Provide the (x, y) coordinate of the cell's center where the given text is located.  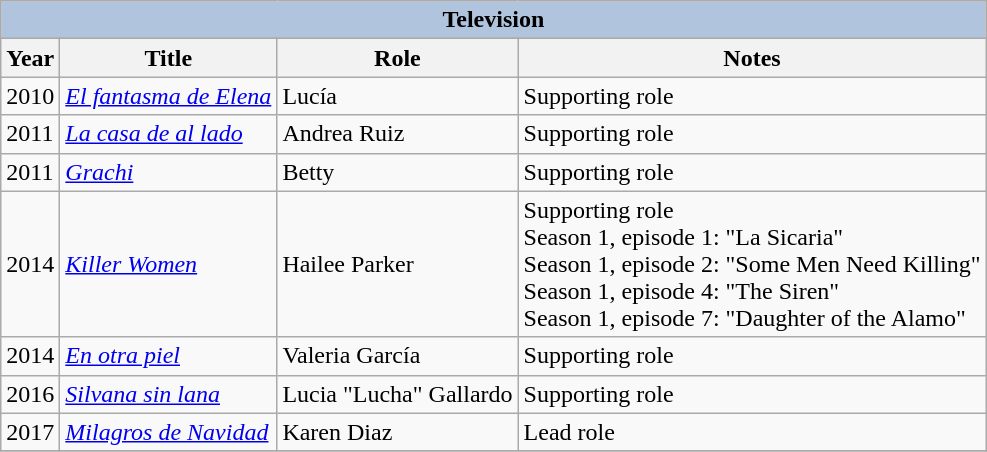
Notes (752, 58)
Lucía (398, 96)
Killer Women (168, 264)
En otra piel (168, 356)
La casa de al lado (168, 134)
2010 (30, 96)
Year (30, 58)
Grachi (168, 172)
Title (168, 58)
2017 (30, 432)
Television (494, 20)
El fantasma de Elena (168, 96)
Andrea Ruiz (398, 134)
Lead role (752, 432)
Karen Diaz (398, 432)
Role (398, 58)
Betty (398, 172)
2016 (30, 394)
Valeria García (398, 356)
Lucia "Lucha" Gallardo (398, 394)
Milagros de Navidad (168, 432)
Silvana sin lana (168, 394)
Hailee Parker (398, 264)
